Provide the [X, Y] coordinate of the cell's center where the given text is located.  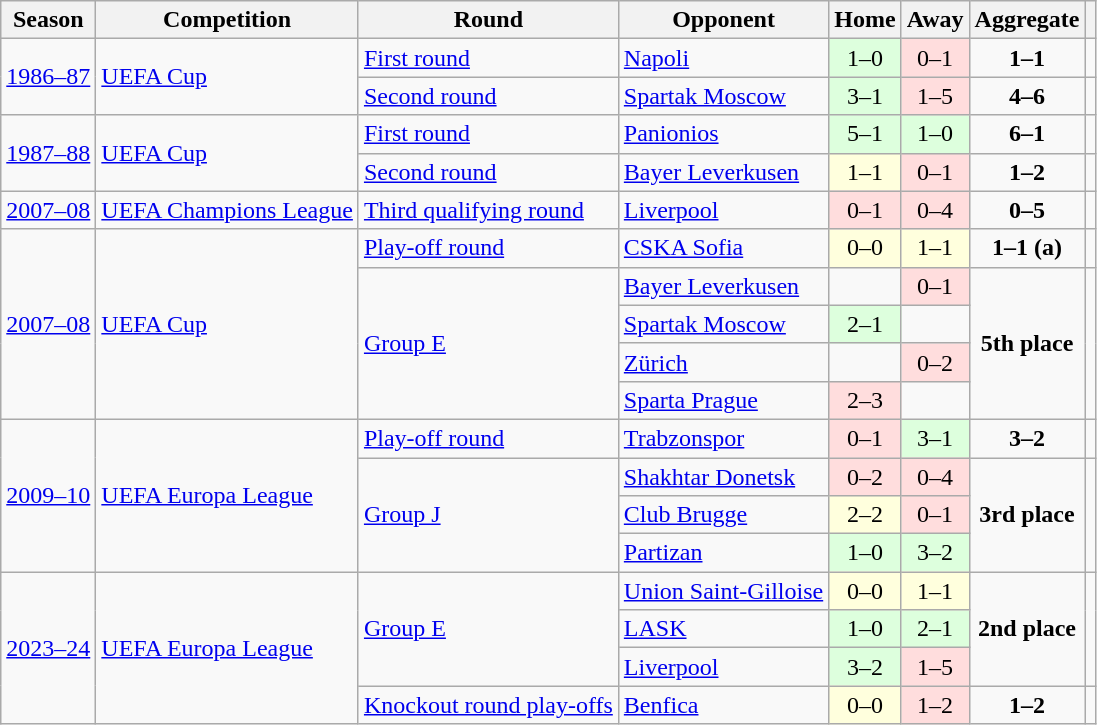
Home [865, 20]
2–3 [865, 400]
Union Saint-Gilloise [723, 591]
Benfica [723, 705]
1–1 (a) [1027, 248]
2023–24 [48, 648]
Away [935, 20]
Trabzonspor [723, 438]
CSKA Sofia [723, 248]
Shakhtar Donetsk [723, 477]
1987–88 [48, 153]
2009–10 [48, 495]
Competition [228, 20]
Club Brugge [723, 515]
Group J [488, 515]
LASK [723, 629]
Sparta Prague [723, 400]
2–2 [865, 515]
Partizan [723, 553]
Season [48, 20]
6–1 [1027, 134]
Zürich [723, 362]
Panionios [723, 134]
1986–87 [48, 77]
Aggregate [1027, 20]
Opponent [723, 20]
2nd place [1027, 629]
Round [488, 20]
0–5 [1027, 210]
5th place [1027, 343]
Knockout round play-offs [488, 705]
3rd place [1027, 515]
4–6 [1027, 96]
UEFA Champions League [228, 210]
5–1 [865, 134]
Napoli [723, 58]
Third qualifying round [488, 210]
